Find where the given text appears and provide that cell's center as (X, Y) coordinate. 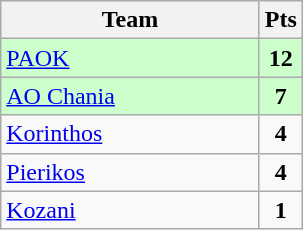
12 (280, 58)
1 (280, 210)
Pierikos (130, 172)
Korinthos (130, 134)
AO Chania (130, 96)
7 (280, 96)
PAOK (130, 58)
Pts (280, 20)
Team (130, 20)
Kozani (130, 210)
